For the text-containing cell, return its midpoint in (X, Y) coordinate format. 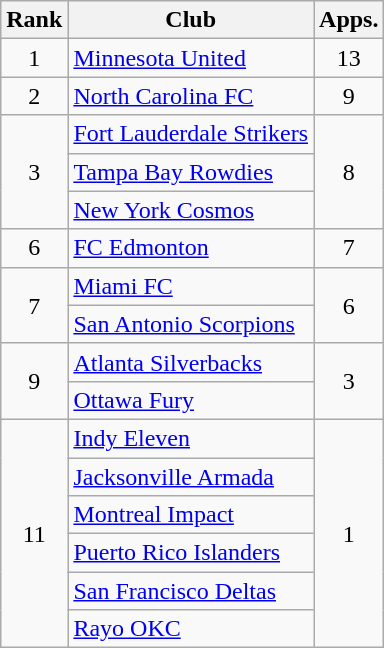
Minnesota United (191, 58)
Rayo OKC (191, 629)
San Francisco Deltas (191, 591)
Club (191, 20)
Rank (34, 20)
Fort Lauderdale Strikers (191, 134)
Jacksonville Armada (191, 477)
North Carolina FC (191, 96)
11 (34, 533)
Tampa Bay Rowdies (191, 172)
Ottawa Fury (191, 400)
Montreal Impact (191, 515)
San Antonio Scorpions (191, 324)
FC Edmonton (191, 248)
Apps. (349, 20)
Puerto Rico Islanders (191, 553)
Miami FC (191, 286)
8 (349, 172)
13 (349, 58)
Atlanta Silverbacks (191, 362)
Indy Eleven (191, 438)
New York Cosmos (191, 210)
2 (34, 96)
